Determine the [x, y] coordinate at the center of the cell enclosing the given text.  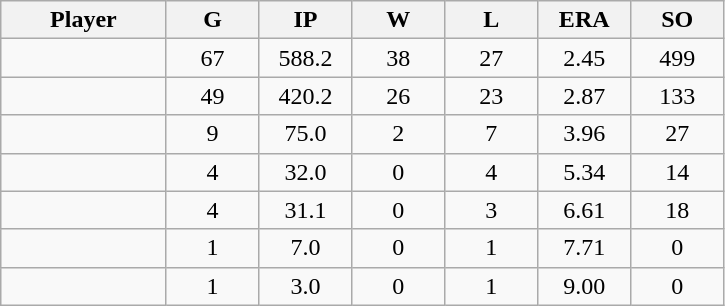
420.2 [306, 96]
G [212, 20]
31.1 [306, 210]
5.34 [584, 172]
3 [492, 210]
499 [678, 58]
7.0 [306, 248]
2.45 [584, 58]
7.71 [584, 248]
7 [492, 134]
14 [678, 172]
2 [398, 134]
9.00 [584, 286]
49 [212, 96]
IP [306, 20]
18 [678, 210]
133 [678, 96]
2.87 [584, 96]
Player [84, 20]
6.61 [584, 210]
38 [398, 58]
26 [398, 96]
23 [492, 96]
32.0 [306, 172]
3.96 [584, 134]
SO [678, 20]
L [492, 20]
588.2 [306, 58]
3.0 [306, 286]
W [398, 20]
ERA [584, 20]
75.0 [306, 134]
9 [212, 134]
67 [212, 58]
